Determine the [x, y] coordinate at the center of the cell enclosing the given text.  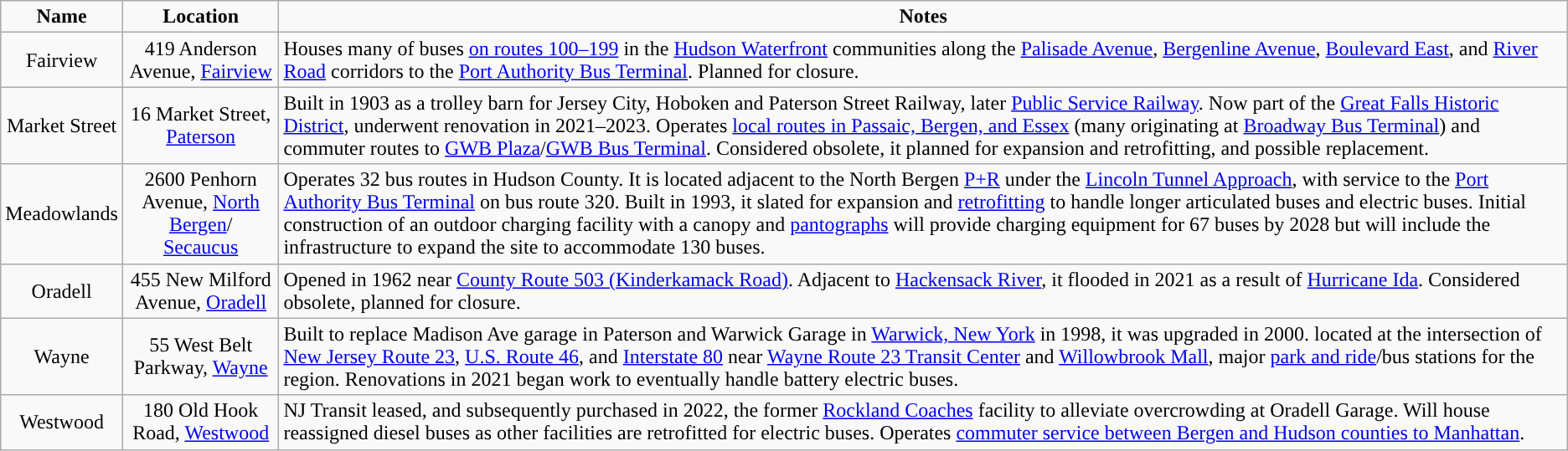
Wayne [62, 356]
Meadowlands [62, 214]
55 West Belt Parkway, Wayne [200, 356]
Location [200, 17]
180 Old Hook Road, Westwood [200, 422]
419 Anderson Avenue, Fairview [200, 60]
Market Street [62, 126]
Name [62, 17]
2600 Penhorn Avenue, North Bergen/Secaucus [200, 214]
Notes [923, 17]
Fairview [62, 60]
16 Market Street, Paterson [200, 126]
Oradell [62, 291]
455 New Milford Avenue, Oradell [200, 291]
Westwood [62, 422]
